Return [X, Y] of the center of cell containing provided text 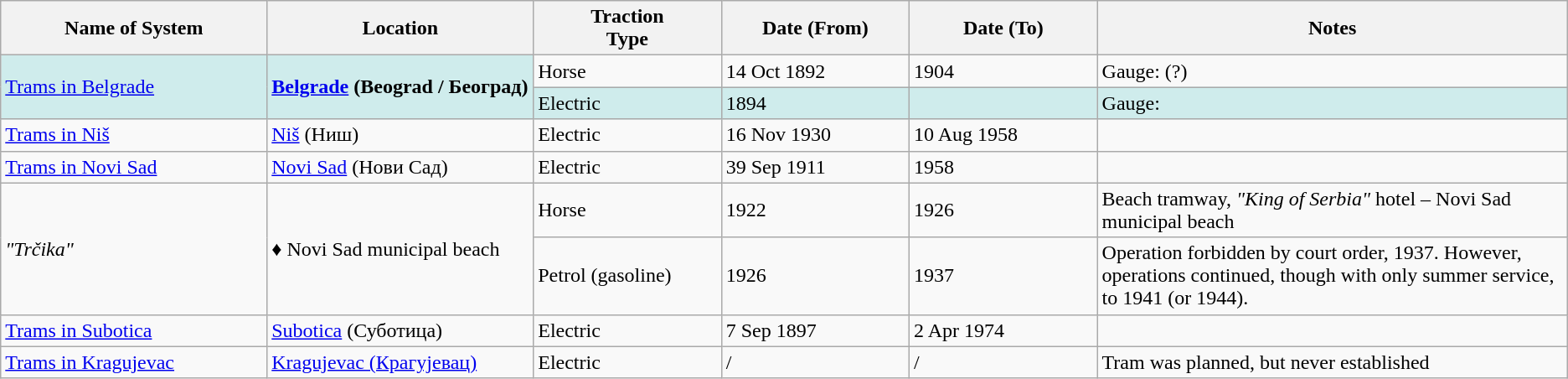
7 Sep 1897 [815, 330]
1922 [815, 210]
Trams in Novi Sad [134, 167]
Subotica (Суботица) [400, 330]
♦ Novi Sad municipal beach [400, 248]
Name of System [134, 29]
Gauge: [1332, 103]
16 Nov 1930 [815, 135]
10 Aug 1958 [1003, 135]
Trams in Niš [134, 135]
1958 [1003, 167]
39 Sep 1911 [815, 167]
1937 [1003, 276]
Date (To) [1003, 29]
Beach tramway, "King of Serbia" hotel – Novi Sad municipal beach [1332, 210]
Notes [1332, 29]
14 Oct 1892 [815, 71]
Location [400, 29]
Belgrade (Beograd / Београд) [400, 87]
Date (From) [815, 29]
Operation forbidden by court order, 1937. However, operations continued, though with only summer service, to 1941 (or 1944). [1332, 276]
Tram was planned, but never established [1332, 362]
Petrol (gasoline) [627, 276]
TractionType [627, 29]
Trams in Kragujevac [134, 362]
Gauge: (?) [1332, 71]
Trams in Belgrade [134, 87]
Novi Sad (Нови Сад) [400, 167]
2 Apr 1974 [1003, 330]
"Trčika" [134, 248]
Kragujevac (Крагујевац) [400, 362]
1894 [815, 103]
Niš (Ниш) [400, 135]
1904 [1003, 71]
Trams in Subotica [134, 330]
